Detect which cell encompasses the target text, then output its (x, y) center coordinate. 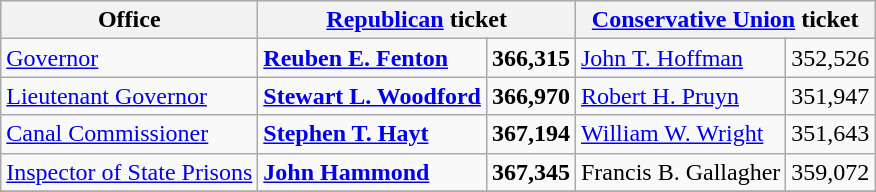
Office (130, 20)
Canal Commissioner (130, 134)
367,345 (530, 172)
351,947 (830, 96)
359,072 (830, 172)
Governor (130, 58)
351,643 (830, 134)
Republican ticket (417, 20)
William W. Wright (680, 134)
John T. Hoffman (680, 58)
Stephen T. Hayt (372, 134)
John Hammond (372, 172)
Francis B. Gallagher (680, 172)
352,526 (830, 58)
Inspector of State Prisons (130, 172)
Stewart L. Woodford (372, 96)
367,194 (530, 134)
Conservative Union ticket (724, 20)
Reuben E. Fenton (372, 58)
Robert H. Pruyn (680, 96)
366,970 (530, 96)
366,315 (530, 58)
Lieutenant Governor (130, 96)
